Find where the given text appears and provide that cell's center as (x, y) coordinate. 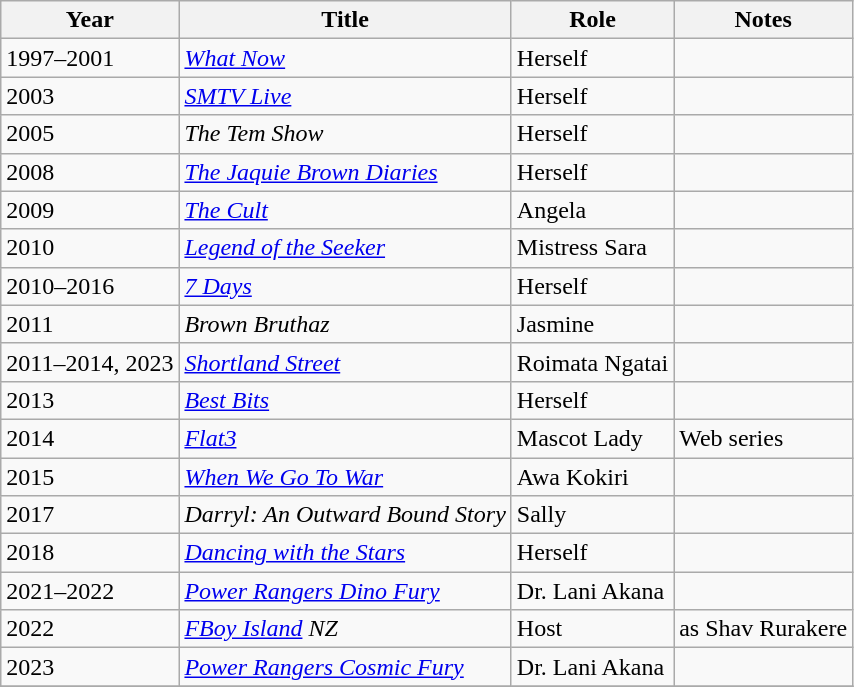
Shortland Street (345, 362)
Title (345, 20)
1997–2001 (90, 58)
2011 (90, 324)
When We Go To War (345, 477)
Best Bits (345, 400)
2022 (90, 629)
2013 (90, 400)
Power Rangers Dino Fury (345, 591)
SMTV Live (345, 96)
Notes (764, 20)
Power Rangers Cosmic Fury (345, 667)
Flat3 (345, 438)
Roimata Ngatai (592, 362)
2005 (90, 134)
Host (592, 629)
Angela (592, 210)
2011–2014, 2023 (90, 362)
2023 (90, 667)
Mistress Sara (592, 248)
2003 (90, 96)
Legend of the Seeker (345, 248)
Year (90, 20)
The Tem Show (345, 134)
Sally (592, 515)
Dancing with the Stars (345, 553)
The Cult (345, 210)
Jasmine (592, 324)
Web series (764, 438)
Mascot Lady (592, 438)
2008 (90, 172)
What Now (345, 58)
Role (592, 20)
2018 (90, 553)
2014 (90, 438)
2010–2016 (90, 286)
2021–2022 (90, 591)
2017 (90, 515)
2009 (90, 210)
FBoy Island NZ (345, 629)
The Jaquie Brown Diaries (345, 172)
2015 (90, 477)
as Shav Rurakere (764, 629)
2010 (90, 248)
Awa Kokiri (592, 477)
Darryl: An Outward Bound Story (345, 515)
Brown Bruthaz (345, 324)
7 Days (345, 286)
